Return the [X, Y] coordinate for the center point of the cell that contains the specified text.  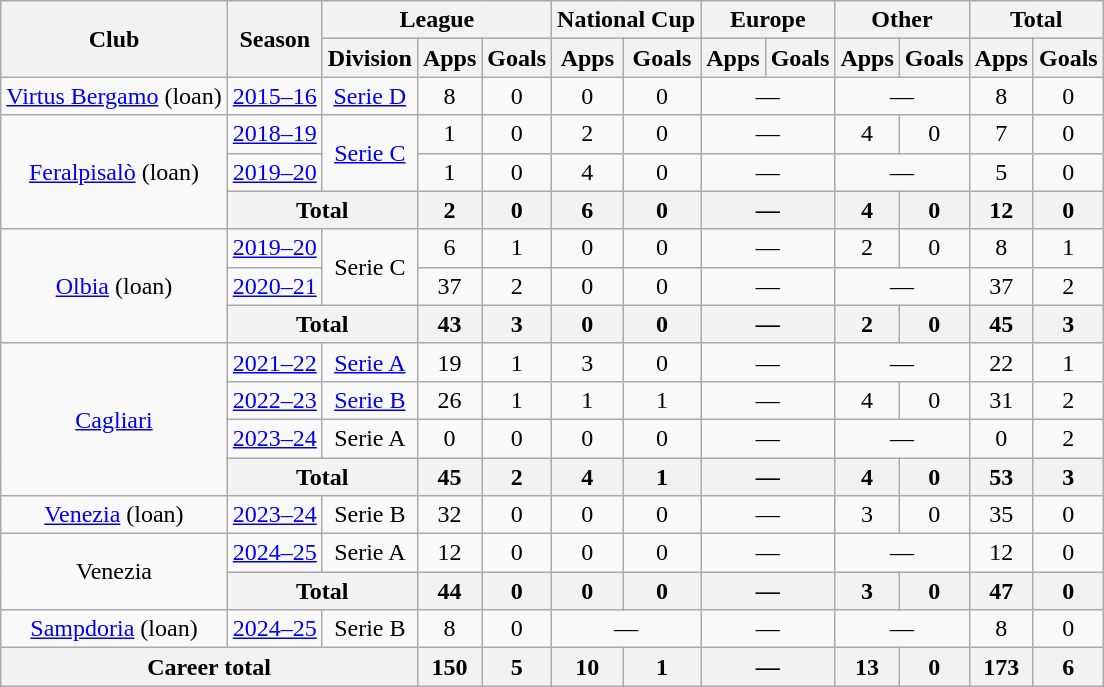
7 [1001, 134]
2020–21 [274, 286]
53 [1001, 477]
Club [114, 39]
Sampdoria (loan) [114, 629]
10 [588, 667]
Venezia [114, 572]
43 [449, 324]
173 [1001, 667]
Feralpisalò (loan) [114, 172]
2021–22 [274, 362]
47 [1001, 591]
Season [274, 39]
Olbia (loan) [114, 286]
Other [902, 20]
26 [449, 400]
13 [867, 667]
National Cup [626, 20]
44 [449, 591]
League [436, 20]
22 [1001, 362]
Career total [210, 667]
2015–16 [274, 96]
Virtus Bergamo (loan) [114, 96]
150 [449, 667]
Serie D [370, 96]
35 [1001, 515]
Cagliari [114, 419]
31 [1001, 400]
2018–19 [274, 134]
32 [449, 515]
Venezia (loan) [114, 515]
Europe [768, 20]
19 [449, 362]
Division [370, 58]
2022–23 [274, 400]
